Return (X, Y) of the center of cell containing provided text 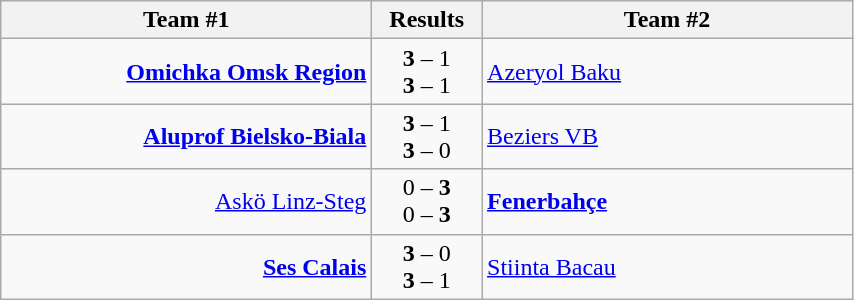
3 – 0 3 – 1 (427, 266)
Askö Linz-Steg (186, 202)
Aluprof Bielsko-Biala (186, 136)
Stiinta Bacau (668, 266)
3 – 1 3 – 0 (427, 136)
Team #1 (186, 20)
Ses Calais (186, 266)
Fenerbahçe (668, 202)
Team #2 (668, 20)
Omichka Omsk Region (186, 72)
0 – 3 0 – 3 (427, 202)
3 – 1 3 – 1 (427, 72)
Azeryol Baku (668, 72)
Results (427, 20)
Beziers VB (668, 136)
